Identify which cell holds the provided text, then report its (x, y) central coordinate. 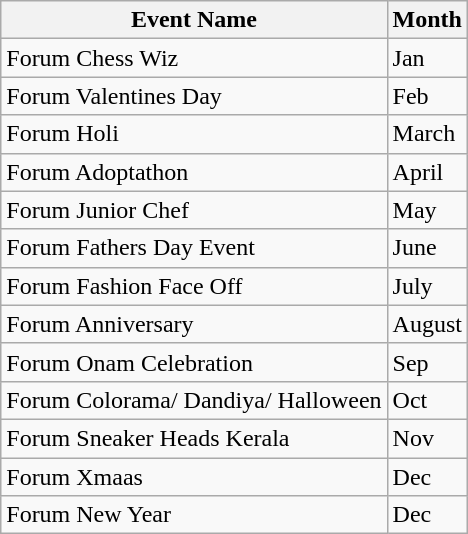
August (427, 324)
Forum Onam Celebration (194, 362)
Forum Anniversary (194, 324)
Forum Adoptathon (194, 172)
Event Name (194, 20)
April (427, 172)
Forum New Year (194, 515)
May (427, 210)
Forum Junior Chef (194, 210)
June (427, 248)
Sep (427, 362)
Forum Fashion Face Off (194, 286)
Forum Holi (194, 134)
July (427, 286)
Forum Colorama/ Dandiya/ Halloween (194, 400)
Forum Xmaas (194, 477)
Forum Fathers Day Event (194, 248)
Forum Sneaker Heads Kerala (194, 438)
Oct (427, 400)
March (427, 134)
Nov (427, 438)
Jan (427, 58)
Forum Valentines Day (194, 96)
Month (427, 20)
Feb (427, 96)
Forum Chess Wiz (194, 58)
